Determine the [X, Y] coordinate at the center of the cell enclosing the given text.  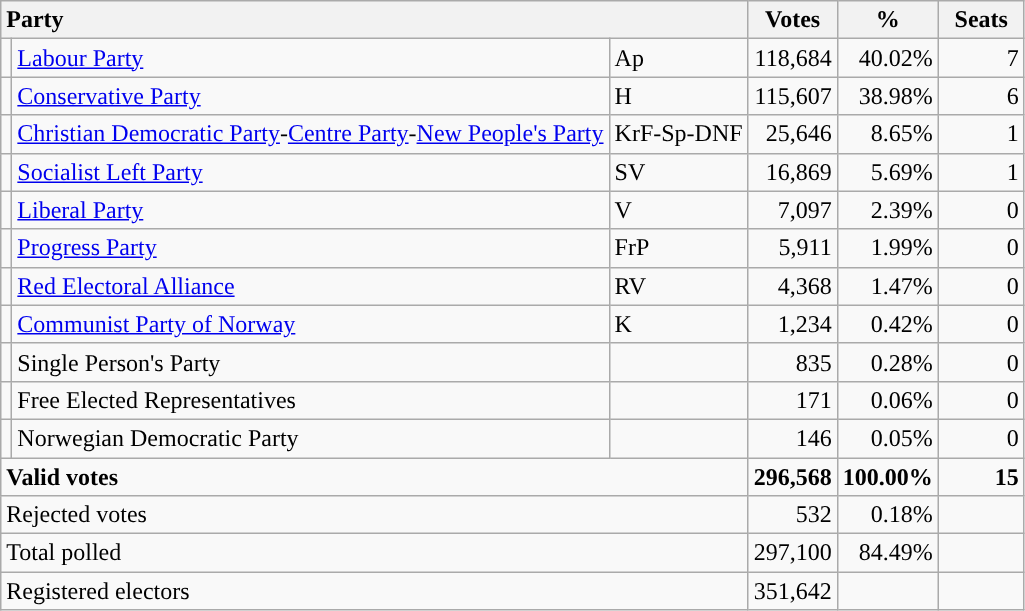
0.06% [888, 400]
Rejected votes [374, 515]
Progress Party [310, 248]
Votes [792, 20]
H [678, 96]
6 [981, 96]
84.49% [888, 553]
40.02% [888, 58]
Norwegian Democratic Party [310, 438]
SV [678, 172]
Free Elected Representatives [310, 400]
Christian Democratic Party-Centre Party-New People's Party [310, 134]
Conservative Party [310, 96]
7,097 [792, 210]
0.05% [888, 438]
5.69% [888, 172]
Red Electoral Alliance [310, 286]
Liberal Party [310, 210]
K [678, 324]
25,646 [792, 134]
115,607 [792, 96]
1,234 [792, 324]
RV [678, 286]
Valid votes [374, 477]
0.28% [888, 362]
Ap [678, 58]
Socialist Left Party [310, 172]
118,684 [792, 58]
Total polled [374, 553]
Registered electors [374, 591]
Seats [981, 20]
532 [792, 515]
351,642 [792, 591]
Communist Party of Norway [310, 324]
296,568 [792, 477]
297,100 [792, 553]
15 [981, 477]
1.47% [888, 286]
835 [792, 362]
7 [981, 58]
38.98% [888, 96]
5,911 [792, 248]
KrF-Sp-DNF [678, 134]
4,368 [792, 286]
Labour Party [310, 58]
2.39% [888, 210]
Party [374, 20]
146 [792, 438]
1.99% [888, 248]
16,869 [792, 172]
V [678, 210]
8.65% [888, 134]
% [888, 20]
FrP [678, 248]
100.00% [888, 477]
0.42% [888, 324]
Single Person's Party [310, 362]
171 [792, 400]
0.18% [888, 515]
